For the text-containing cell, return its midpoint in (x, y) coordinate format. 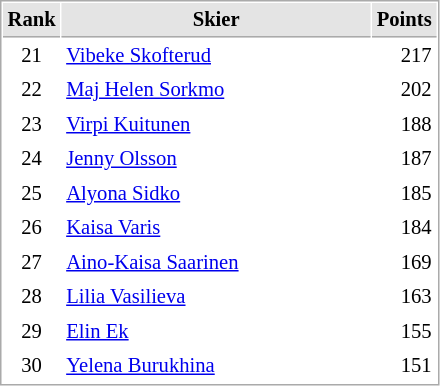
29 (32, 332)
185 (404, 194)
217 (404, 56)
188 (404, 124)
Vibeke Skofterud (216, 56)
151 (404, 366)
24 (32, 158)
21 (32, 56)
Maj Helen Sorkmo (216, 90)
Rank (32, 20)
30 (32, 366)
187 (404, 158)
23 (32, 124)
Elin Ek (216, 332)
Lilia Vasilieva (216, 296)
Aino-Kaisa Saarinen (216, 262)
155 (404, 332)
202 (404, 90)
163 (404, 296)
28 (32, 296)
Jenny Olsson (216, 158)
25 (32, 194)
Alyona Sidko (216, 194)
22 (32, 90)
Yelena Burukhina (216, 366)
Points (404, 20)
Virpi Kuitunen (216, 124)
27 (32, 262)
Kaisa Varis (216, 228)
184 (404, 228)
169 (404, 262)
Skier (216, 20)
26 (32, 228)
